Capture the cell that displays the provided text and extract its [x, y] central coordinate. 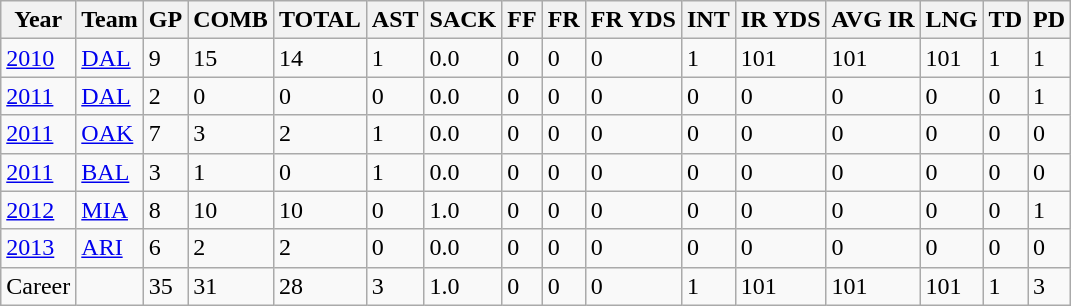
SACK [463, 20]
2010 [38, 58]
AST [395, 20]
15 [231, 58]
28 [320, 286]
GP [165, 20]
TOTAL [320, 20]
AVG IR [873, 20]
COMB [231, 20]
Career [38, 286]
MIA [110, 210]
Team [110, 20]
PD [1050, 20]
TD [1005, 20]
INT [708, 20]
31 [231, 286]
Year [38, 20]
9 [165, 58]
IR YDS [780, 20]
14 [320, 58]
FR [564, 20]
6 [165, 248]
35 [165, 286]
8 [165, 210]
ARI [110, 248]
7 [165, 134]
FF [522, 20]
2013 [38, 248]
LNG [952, 20]
2012 [38, 210]
BAL [110, 172]
FR YDS [633, 20]
OAK [110, 134]
